Determine the [x, y] coordinate at the center of the cell enclosing the given text.  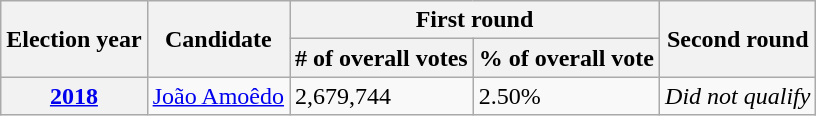
2.50% [566, 96]
2018 [74, 96]
João Amoêdo [218, 96]
Election year [74, 39]
# of overall votes [382, 58]
First round [475, 20]
Second round [738, 39]
2,679,744 [382, 96]
Did not qualify [738, 96]
Candidate [218, 39]
% of overall vote [566, 58]
